Pinpoint the cell where the given text exists, returning its (X, Y) midpoint coordinate. 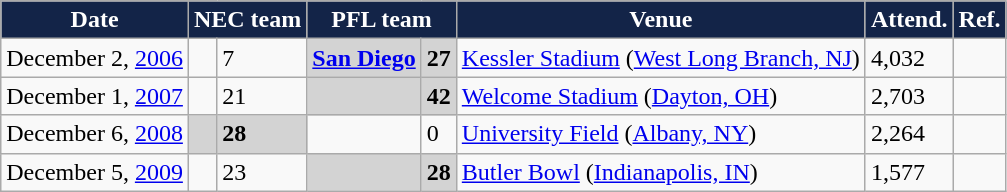
42 (438, 96)
NEC team (247, 20)
Date (95, 20)
December 5, 2009 (95, 172)
23 (262, 172)
Attend. (909, 20)
0 (438, 134)
1,577 (909, 172)
Butler Bowl (Indianapolis, IN) (660, 172)
University Field (Albany, NY) (660, 134)
December 1, 2007 (95, 96)
December 6, 2008 (95, 134)
2,703 (909, 96)
21 (262, 96)
27 (438, 58)
7 (262, 58)
4,032 (909, 58)
Welcome Stadium (Dayton, OH) (660, 96)
Ref. (980, 20)
PFL team (382, 20)
2,264 (909, 134)
Venue (660, 20)
Kessler Stadium (West Long Branch, NJ) (660, 58)
December 2, 2006 (95, 58)
San Diego (364, 58)
